Search for the cell housing the specified text and yield its [x, y] center coordinate. 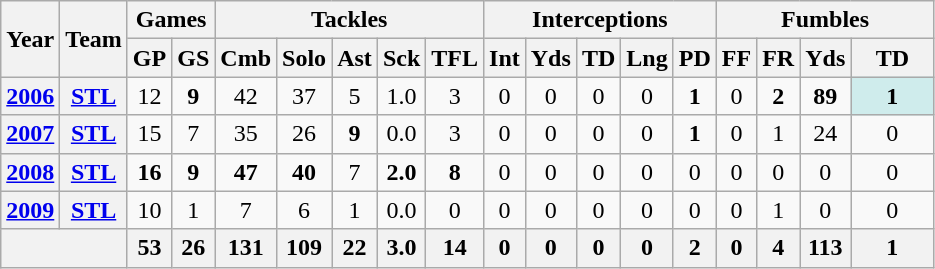
Int [505, 58]
FF [736, 58]
2009 [30, 210]
131 [246, 248]
89 [826, 96]
15 [149, 134]
2008 [30, 172]
42 [246, 96]
6 [304, 210]
Sck [401, 58]
35 [246, 134]
12 [149, 96]
Ast [355, 58]
Fumbles [825, 20]
8 [455, 172]
FR [778, 58]
2006 [30, 96]
22 [355, 248]
14 [455, 248]
113 [826, 248]
37 [304, 96]
GS [194, 58]
Games [170, 20]
10 [149, 210]
2.0 [401, 172]
53 [149, 248]
Year [30, 39]
GP [149, 58]
2007 [30, 134]
40 [304, 172]
Solo [304, 58]
Interceptions [600, 20]
24 [826, 134]
47 [246, 172]
5 [355, 96]
Cmb [246, 58]
PD [694, 58]
Team [94, 39]
3.0 [401, 248]
4 [778, 248]
1.0 [401, 96]
16 [149, 172]
Lng [647, 58]
Tackles [350, 20]
TFL [455, 58]
109 [304, 248]
